Capture the cell that displays the provided text and extract its (x, y) central coordinate. 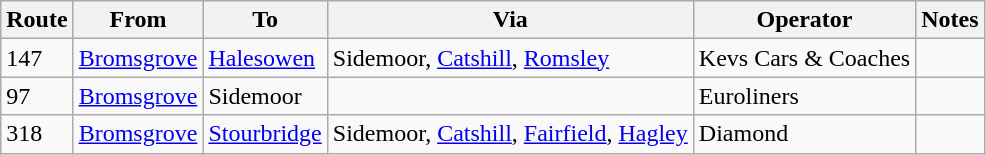
To (265, 20)
Operator (804, 20)
97 (37, 96)
Euroliners (804, 96)
Sidemoor, Catshill, Romsley (510, 58)
Via (510, 20)
318 (37, 134)
147 (37, 58)
Kevs Cars & Coaches (804, 58)
Halesowen (265, 58)
Notes (950, 20)
Route (37, 20)
Sidemoor, Catshill, Fairfield, Hagley (510, 134)
Stourbridge (265, 134)
Sidemoor (265, 96)
Diamond (804, 134)
From (138, 20)
